Find where the given text appears and provide that cell's center as (x, y) coordinate. 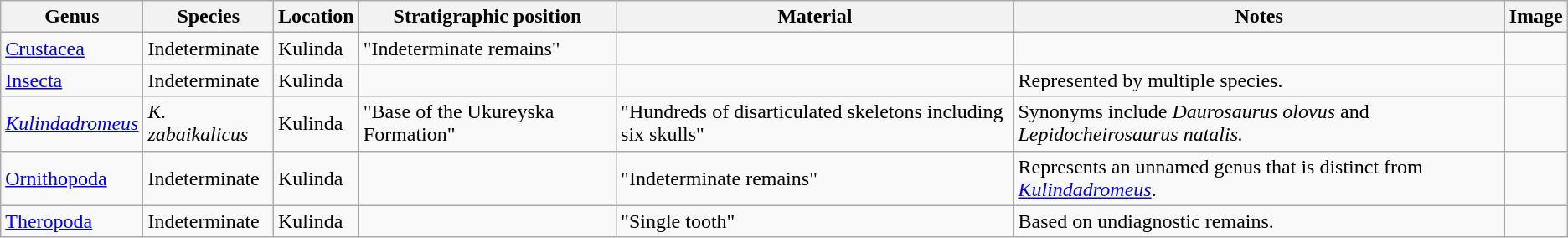
Crustacea (72, 49)
Location (317, 17)
Stratigraphic position (487, 17)
"Base of the Ukureyska Formation" (487, 124)
Represents an unnamed genus that is distinct from Kulindadromeus. (1259, 178)
Species (209, 17)
Kulindadromeus (72, 124)
"Hundreds of disarticulated skeletons including six skulls" (815, 124)
"Single tooth" (815, 221)
Theropoda (72, 221)
Represented by multiple species. (1259, 80)
Genus (72, 17)
Ornithopoda (72, 178)
Insecta (72, 80)
Synonyms include Daurosaurus olovus and Lepidocheirosaurus natalis. (1259, 124)
Notes (1259, 17)
K. zabaikalicus (209, 124)
Material (815, 17)
Based on undiagnostic remains. (1259, 221)
Image (1536, 17)
